For the text-containing cell, return its midpoint in [x, y] coordinate format. 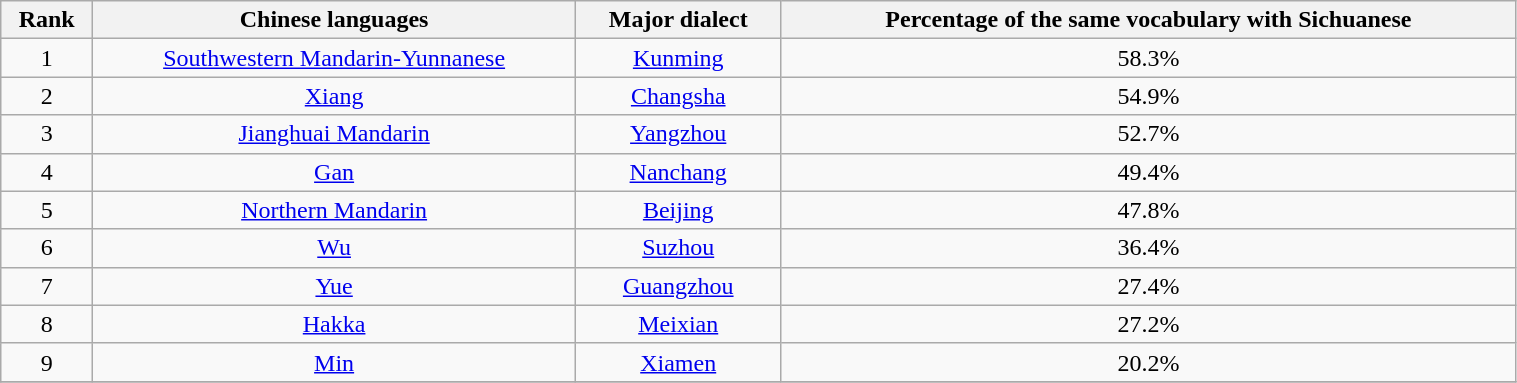
Suzhou [678, 248]
Hakka [334, 324]
Rank [47, 20]
54.9% [1148, 96]
36.4% [1148, 248]
Major dialect [678, 20]
52.7% [1148, 134]
20.2% [1148, 362]
27.2% [1148, 324]
Xiamen [678, 362]
Min [334, 362]
Yue [334, 286]
Wu [334, 248]
Southwestern Mandarin-Yunnanese [334, 58]
5 [47, 210]
8 [47, 324]
49.4% [1148, 172]
Changsha [678, 96]
Chinese languages [334, 20]
9 [47, 362]
7 [47, 286]
Meixian [678, 324]
Jianghuai Mandarin [334, 134]
Gan [334, 172]
Guangzhou [678, 286]
27.4% [1148, 286]
4 [47, 172]
2 [47, 96]
Kunming [678, 58]
Nanchang [678, 172]
Percentage of the same vocabulary with Sichuanese [1148, 20]
6 [47, 248]
Yangzhou [678, 134]
1 [47, 58]
3 [47, 134]
Northern Mandarin [334, 210]
Beijing [678, 210]
Xiang [334, 96]
47.8% [1148, 210]
58.3% [1148, 58]
